For the text-containing cell, return its midpoint in [X, Y] coordinate format. 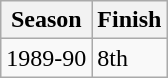
Season [46, 20]
1989-90 [46, 58]
Finish [130, 20]
8th [130, 58]
